Return the [X, Y] coordinate for the center point of the cell that contains the specified text.  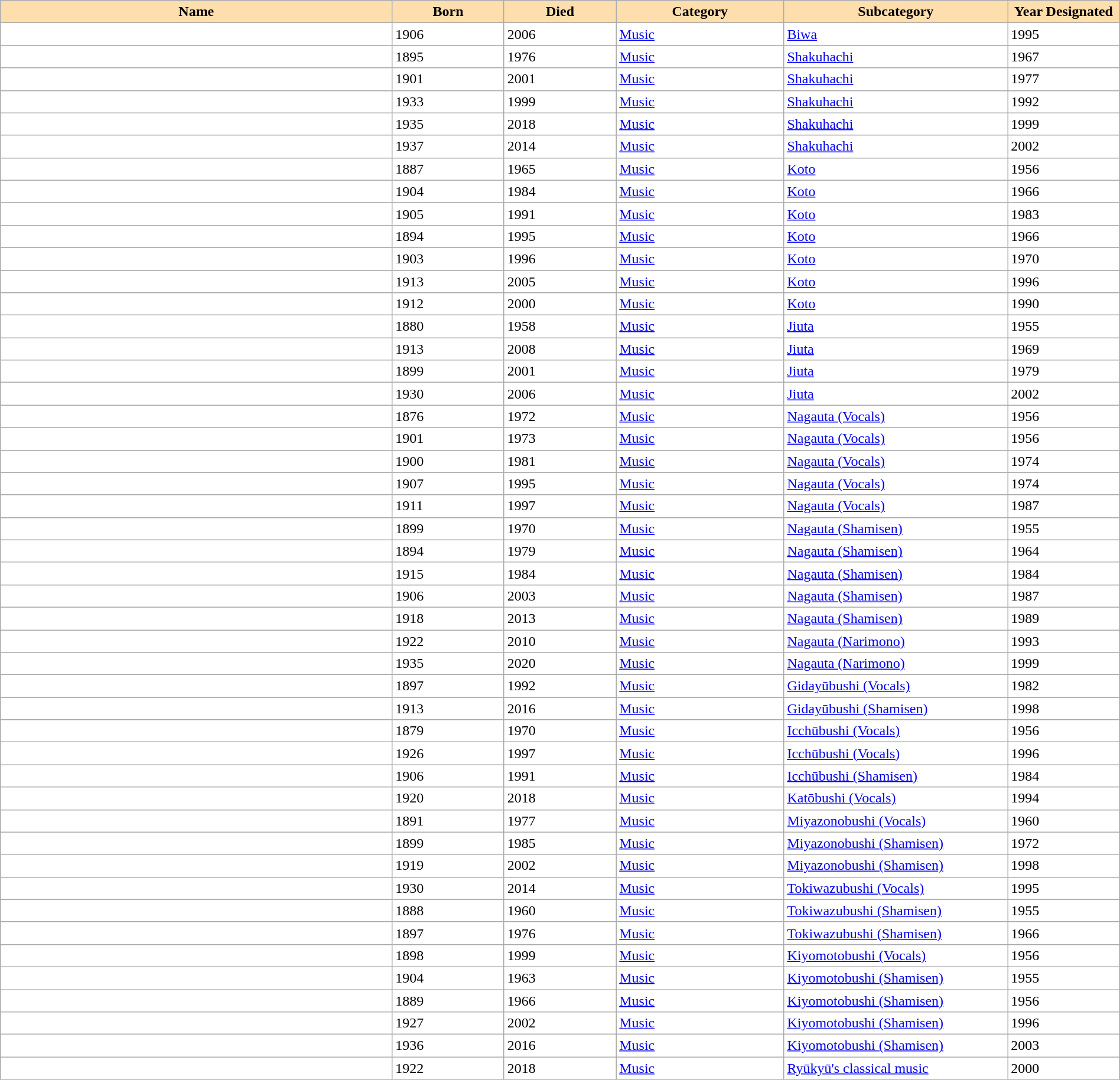
1933 [448, 102]
Ryūkyū's classical music [896, 1068]
Died [560, 12]
1982 [1063, 686]
1983 [1063, 214]
1898 [448, 955]
1989 [1063, 618]
1900 [448, 461]
1879 [448, 731]
1905 [448, 214]
1993 [1063, 641]
1907 [448, 484]
1969 [1063, 349]
1967 [1063, 57]
Tokiwazubushi (Vocals) [896, 888]
1895 [448, 57]
2013 [560, 618]
1965 [560, 169]
1964 [1063, 551]
1891 [448, 821]
2008 [560, 349]
1963 [560, 978]
1919 [448, 866]
1990 [1063, 304]
1918 [448, 618]
2010 [560, 641]
1876 [448, 416]
Kiyomotobushi (Vocals) [896, 955]
1915 [448, 573]
Category [700, 12]
1985 [560, 843]
1926 [448, 753]
1927 [448, 1023]
Born [448, 12]
1937 [448, 146]
1936 [448, 1046]
1973 [560, 439]
2020 [560, 664]
1888 [448, 911]
1920 [448, 798]
1994 [1063, 798]
1880 [448, 327]
Year Designated [1063, 12]
Gidayūbushi (Vocals) [896, 686]
Subcategory [896, 12]
Katōbushi (Vocals) [896, 798]
1889 [448, 1001]
Name [196, 12]
Miyazonobushi (Vocals) [896, 821]
1981 [560, 461]
Icchūbushi (Shamisen) [896, 776]
2005 [560, 282]
1911 [448, 506]
1958 [560, 327]
1912 [448, 304]
Biwa [896, 34]
1887 [448, 169]
Gidayūbushi (Shamisen) [896, 709]
1903 [448, 259]
